Extract the (X, Y) coordinate from the center of the cell holding the provided text.  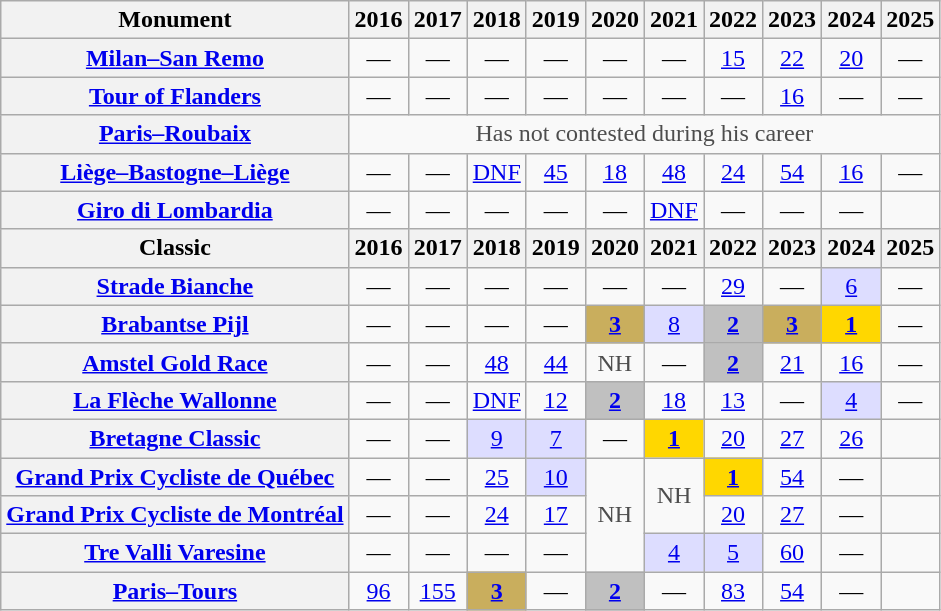
26 (852, 438)
Classic (175, 248)
9 (496, 438)
29 (734, 286)
60 (792, 553)
La Flèche Wallonne (175, 400)
Grand Prix Cycliste de Montréal (175, 515)
83 (734, 591)
8 (674, 324)
22 (792, 58)
Amstel Gold Race (175, 362)
Tre Valli Varesine (175, 553)
10 (556, 477)
Has not contested during his career (644, 134)
12 (556, 400)
96 (378, 591)
7 (556, 438)
44 (556, 362)
5 (734, 553)
21 (792, 362)
15 (734, 58)
Monument (175, 20)
Brabantse Pijl (175, 324)
Tour of Flanders (175, 96)
Giro di Lombardia (175, 210)
Bretagne Classic (175, 438)
25 (496, 477)
Paris–Tours (175, 591)
Strade Bianche (175, 286)
6 (852, 286)
13 (734, 400)
Grand Prix Cycliste de Québec (175, 477)
Paris–Roubaix (175, 134)
45 (556, 172)
17 (556, 515)
Milan–San Remo (175, 58)
155 (438, 591)
Liège–Bastogne–Liège (175, 172)
